Capture the cell that displays the provided text and extract its [x, y] central coordinate. 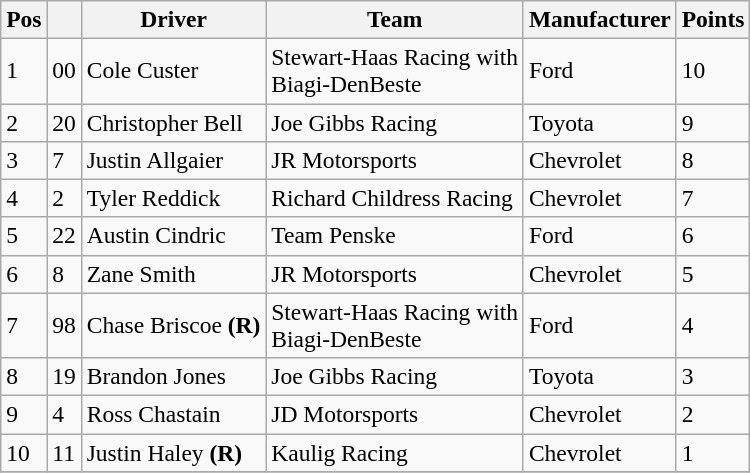
20 [64, 122]
Chase Briscoe (R) [174, 326]
Team [395, 19]
Points [713, 19]
Team Penske [395, 236]
Manufacturer [600, 19]
Justin Allgaier [174, 160]
Pos [24, 19]
22 [64, 236]
Austin Cindric [174, 236]
Zane Smith [174, 274]
98 [64, 326]
Ross Chastain [174, 414]
11 [64, 452]
JD Motorsports [395, 414]
Christopher Bell [174, 122]
Driver [174, 19]
19 [64, 376]
Richard Childress Racing [395, 198]
00 [64, 70]
Kaulig Racing [395, 452]
Cole Custer [174, 70]
Brandon Jones [174, 376]
Justin Haley (R) [174, 452]
Tyler Reddick [174, 198]
